Capture the cell that displays the provided text and extract its (X, Y) central coordinate. 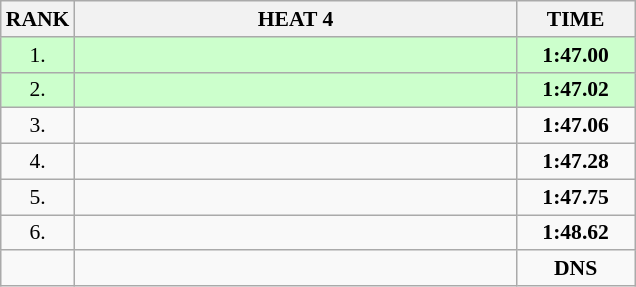
4. (38, 162)
6. (38, 233)
1:47.06 (576, 126)
RANK (38, 19)
5. (38, 197)
HEAT 4 (295, 19)
1:47.75 (576, 197)
2. (38, 90)
1:48.62 (576, 233)
1. (38, 55)
3. (38, 126)
1:47.28 (576, 162)
TIME (576, 19)
DNS (576, 269)
1:47.00 (576, 55)
1:47.02 (576, 90)
